Search for the cell housing the specified text and yield its [x, y] center coordinate. 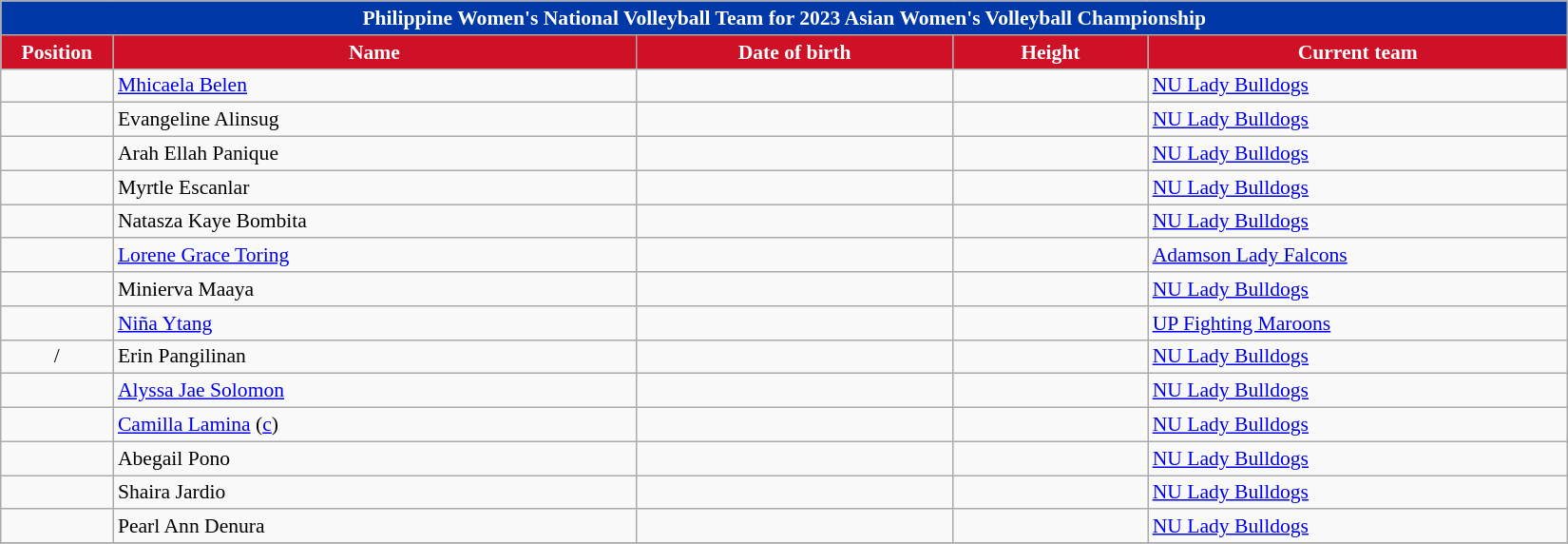
Name [374, 52]
Camilla Lamina (c) [374, 425]
Erin Pangilinan [374, 357]
Niña Ytang [374, 323]
Position [57, 52]
Shaira Jardio [374, 493]
Minierva Maaya [374, 289]
Mhicaela Belen [374, 86]
Arah Ellah Panique [374, 154]
Current team [1358, 52]
Adamson Lady Falcons [1358, 256]
UP Fighting Maroons [1358, 323]
Natasza Kaye Bombita [374, 222]
Abegail Pono [374, 458]
Myrtle Escanlar [374, 187]
Date of birth [794, 52]
/ [57, 357]
Pearl Ann Denura [374, 527]
Height [1051, 52]
Philippine Women's National Volleyball Team for 2023 Asian Women's Volleyball Championship [785, 18]
Lorene Grace Toring [374, 256]
Evangeline Alinsug [374, 120]
Alyssa Jae Solomon [374, 391]
